Return the (X, Y) coordinate for the center point of the cell that contains the specified text.  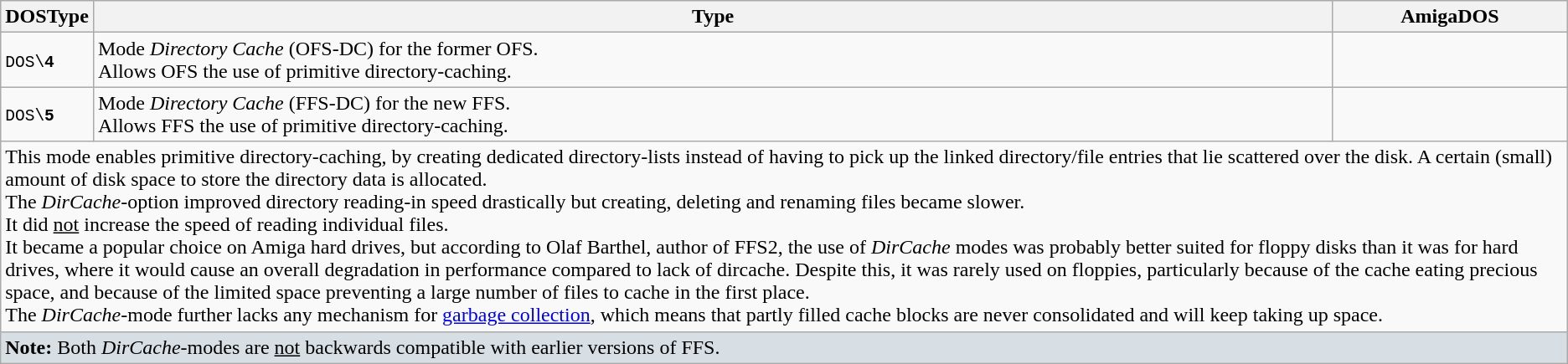
DOS\5 (47, 114)
DOSType (47, 17)
Type (712, 17)
Mode Directory Cache (FFS-DC) for the new FFS.Allows FFS the use of primitive directory-caching. (712, 114)
AmigaDOS (1451, 17)
Note: Both DirCache-modes are not backwards compatible with earlier versions of FFS. (784, 347)
DOS\4 (47, 60)
Mode Directory Cache (OFS-DC) for the former OFS.Allows OFS the use of primitive directory-caching. (712, 60)
